Extract the [X, Y] coordinate from the center of the cell holding the provided text.  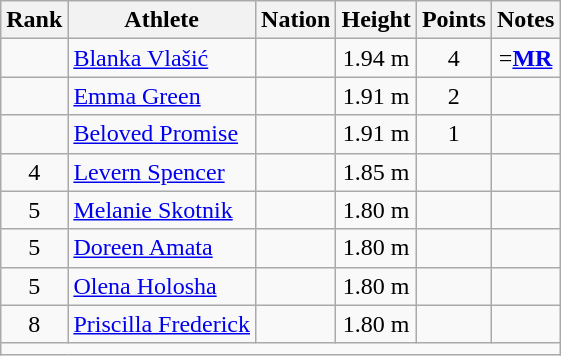
2 [454, 96]
Beloved Promise [162, 134]
1.85 m [376, 172]
Priscilla Frederick [162, 324]
Athlete [162, 20]
Notes [525, 20]
=MR [525, 58]
8 [34, 324]
Emma Green [162, 96]
Points [454, 20]
Height [376, 20]
1.94 m [376, 58]
1 [454, 134]
Nation [296, 20]
Olena Holosha [162, 286]
Rank [34, 20]
Blanka Vlašić [162, 58]
Melanie Skotnik [162, 210]
Doreen Amata [162, 248]
Levern Spencer [162, 172]
